For the text-containing cell, return its midpoint in (X, Y) coordinate format. 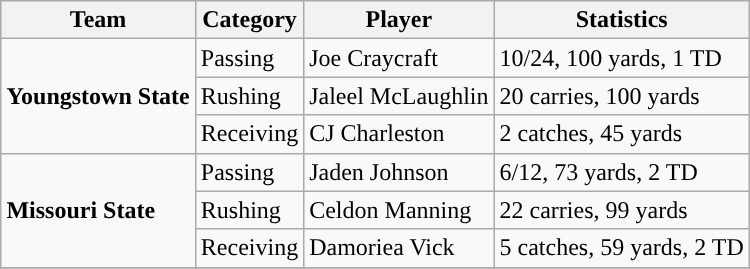
Jaleel McLaughlin (399, 96)
Damoriea Vick (399, 248)
22 carries, 99 yards (622, 210)
Celdon Manning (399, 210)
2 catches, 45 yards (622, 134)
6/12, 73 yards, 2 TD (622, 172)
Youngstown State (98, 96)
Statistics (622, 20)
Team (98, 20)
Player (399, 20)
10/24, 100 yards, 1 TD (622, 58)
CJ Charleston (399, 134)
20 carries, 100 yards (622, 96)
Jaden Johnson (399, 172)
Joe Craycraft (399, 58)
5 catches, 59 yards, 2 TD (622, 248)
Missouri State (98, 210)
Category (249, 20)
